Detect which cell encompasses the target text, then output its [X, Y] center coordinate. 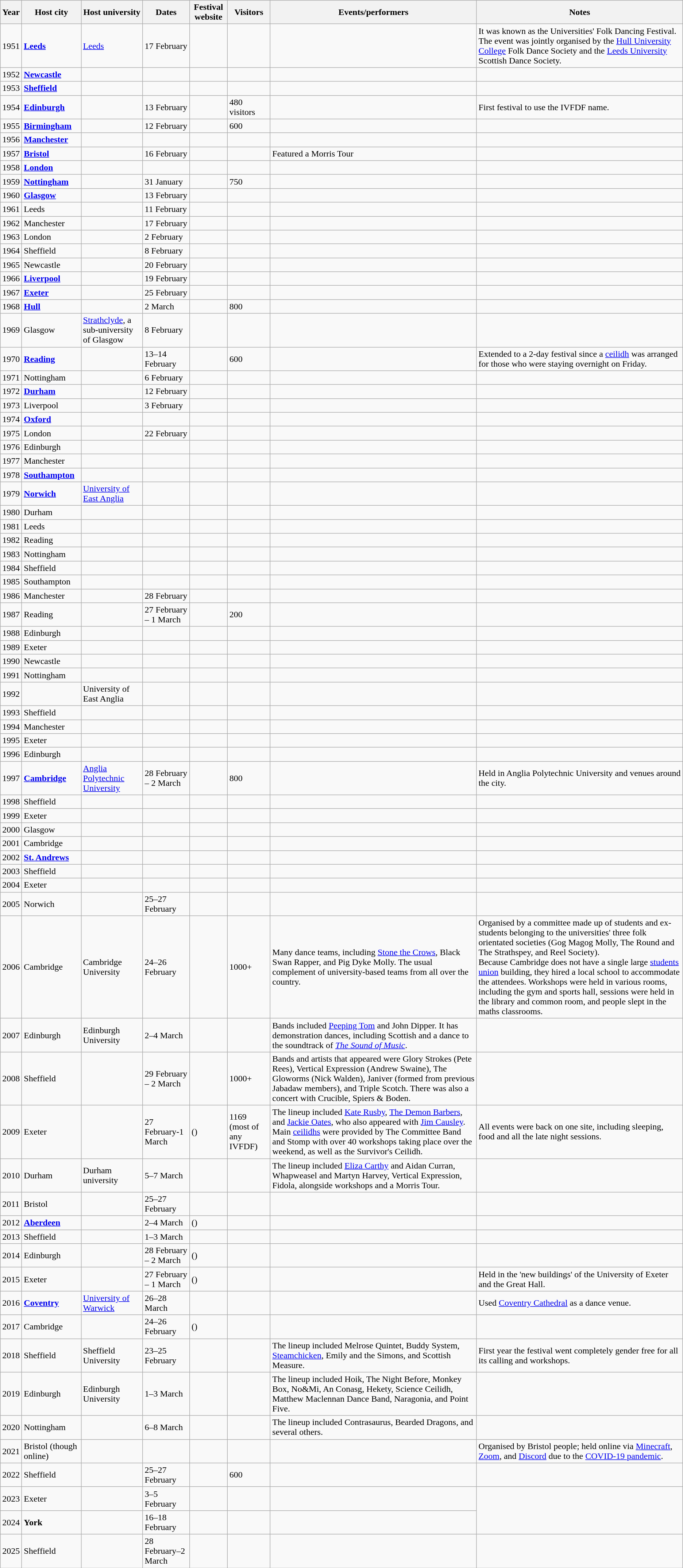
1978 [11, 475]
1987 [11, 614]
1998 [11, 802]
20 February [166, 265]
31 January [166, 181]
1982 [11, 540]
29 February – 2 March [166, 1078]
5–7 March [166, 1175]
Events/performers [374, 12]
2000 [11, 830]
Coventry [51, 1303]
23–25 February [166, 1355]
1996 [11, 754]
Host university [112, 12]
2023 [11, 1499]
York [51, 1522]
Bristol (though online) [51, 1451]
Notes [579, 12]
1992 [11, 694]
1977 [11, 461]
Year [11, 12]
Held in the 'new buildings' of the University of Exeter and the Great Hall. [579, 1279]
Strathclyde, a sub-university of Glasgow [112, 330]
2012 [11, 1223]
Anglia Polytechnic University [112, 778]
Used Coventry Cathedral as a dance venue. [579, 1303]
2015 [11, 1279]
1957 [11, 154]
Held in Anglia Polytechnic University and venues around the city. [579, 778]
1975 [11, 433]
1169 (most of any IVFDF) [249, 1132]
2008 [11, 1078]
Bands included Peeping Tom and John Dipper. It has demonstration dances, including Scottish and a dance to the soundtrack of The Sound of Music. [374, 1035]
2007 [11, 1035]
Featured a Morris Tour [374, 154]
Durham university [112, 1175]
1973 [11, 405]
1970 [11, 359]
1976 [11, 447]
2025 [11, 1551]
Organised by Bristol people; held online via Minecraft, Zoom, and Discord due to the COVID-19 pandemic. [579, 1451]
1985 [11, 582]
Visitors [249, 12]
2 February [166, 237]
The lineup included Melrose Quintet, Buddy System, Steamchicken, Emily and the Simons, and Scottish Measure. [374, 1355]
1954 [11, 107]
The lineup included Eliza Carthy and Aidan Curran, Whapweasel and Martyn Harvey, Vertical Expression, Fidola, alongside workshops and a Morris Tour. [374, 1175]
2002 [11, 857]
1971 [11, 378]
Cambridge University [112, 967]
University of Warwick [112, 1303]
2013 [11, 1237]
2014 [11, 1256]
2005 [11, 904]
1962 [11, 223]
First year the festival went completely gender free for all its calling and workshops. [579, 1355]
The lineup included Contrasaurus, Bearded Dragons, and several others. [374, 1427]
1972 [11, 391]
2001 [11, 843]
1958 [11, 167]
2020 [11, 1427]
1966 [11, 279]
1967 [11, 293]
1980 [11, 513]
1952 [11, 74]
1989 [11, 647]
2019 [11, 1394]
26–28 March [166, 1303]
2018 [11, 1355]
Host city [51, 12]
1974 [11, 419]
27 February-1 March [166, 1132]
1993 [11, 712]
2010 [11, 1175]
1991 [11, 675]
First festival to use the IVFDF name. [579, 107]
2017 [11, 1326]
1955 [11, 126]
Birmingham [51, 126]
1994 [11, 726]
Extended to a 2-day festival since a ceilidh was arranged for those who were staying overnight on Friday. [579, 359]
2 March [166, 306]
1990 [11, 661]
1997 [11, 778]
28 February [166, 596]
2006 [11, 967]
2003 [11, 871]
2021 [11, 1451]
Dates [166, 12]
1951 [11, 46]
1981 [11, 526]
St. Andrews [51, 857]
16–18 February [166, 1522]
1964 [11, 251]
19 February [166, 279]
2011 [11, 1204]
1995 [11, 741]
1963 [11, 237]
11 February [166, 209]
1961 [11, 209]
28 February–2 March [166, 1551]
1953 [11, 88]
2024 [11, 1522]
Hull [51, 306]
Sheffield University [112, 1355]
3 February [166, 405]
25 February [166, 293]
2022 [11, 1475]
1983 [11, 554]
1960 [11, 195]
1986 [11, 596]
2004 [11, 885]
6–8 March [166, 1427]
Aberdeen [51, 1223]
13–14 February [166, 359]
1988 [11, 633]
1979 [11, 494]
Festival website [209, 12]
1984 [11, 568]
All events were back on one site, including sleeping, food and all the late night sessions. [579, 1132]
3–5 February [166, 1499]
2009 [11, 1132]
1959 [11, 181]
1969 [11, 330]
1965 [11, 265]
1956 [11, 140]
6 February [166, 378]
1999 [11, 816]
16 February [166, 154]
480 visitors [249, 107]
22 February [166, 433]
200 [249, 614]
2016 [11, 1303]
Oxford [51, 419]
1968 [11, 306]
750 [249, 181]
